Provide the (X, Y) coordinate of the cell's center where the given text is located.  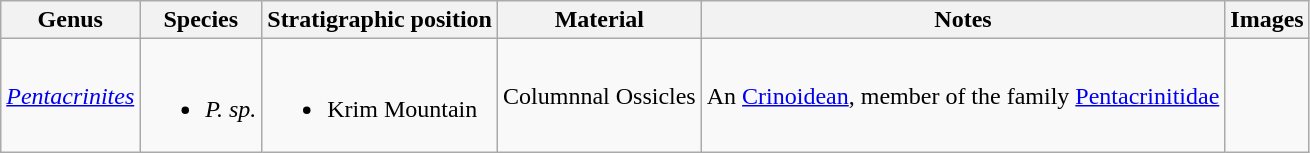
Material (600, 20)
Species (201, 20)
Images (1267, 20)
P. sp. (201, 96)
Pentacrinites (70, 96)
Columnnal Ossicles (600, 96)
An Crinoidean, member of the family Pentacrinitidae (963, 96)
Stratigraphic position (380, 20)
Krim Mountain (380, 96)
Notes (963, 20)
Genus (70, 20)
